Provide the [X, Y] coordinate of the cell's center where the given text is located.  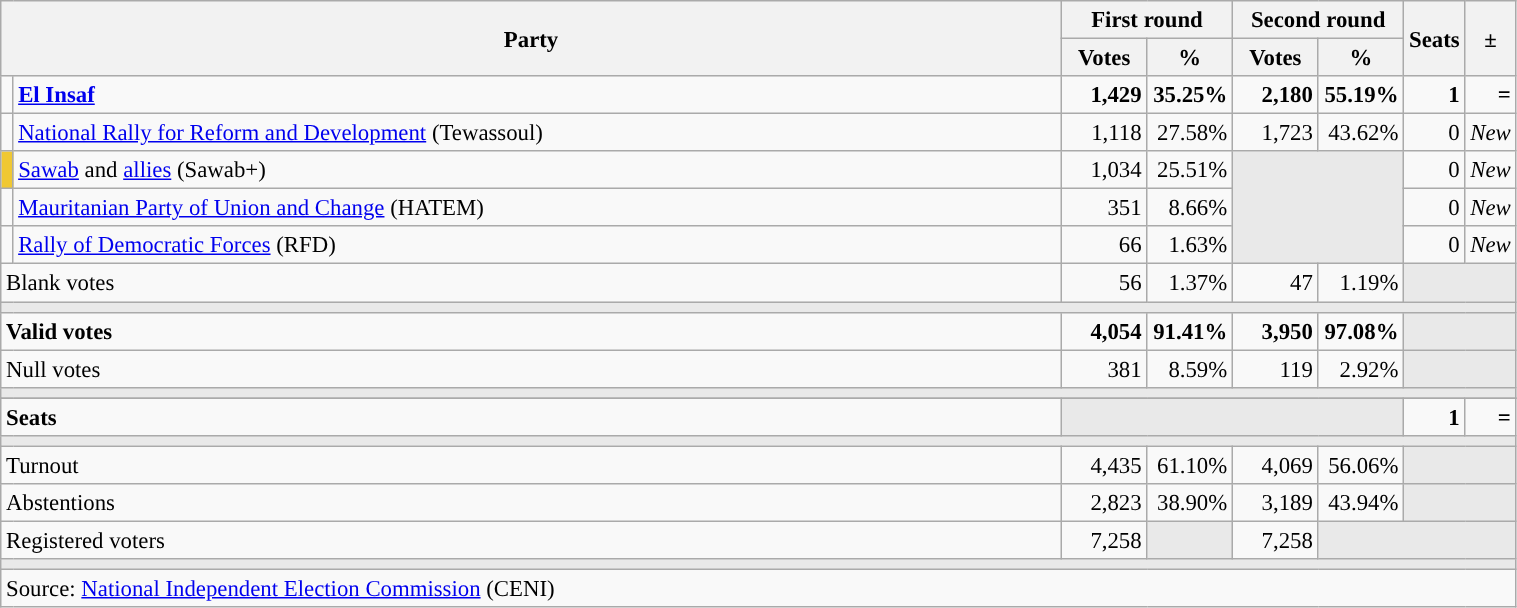
Rally of Democratic Forces (RFD) [537, 245]
97.08% [1361, 331]
Sawab and allies (Sawab+) [537, 170]
381 [1104, 369]
2.92% [1361, 369]
351 [1104, 208]
Second round [1318, 20]
119 [1276, 369]
Party [532, 38]
Abstentions [532, 503]
1,723 [1276, 133]
43.62% [1361, 133]
2,823 [1104, 503]
National Rally for Reform and Development (Tewassoul) [537, 133]
1.37% [1190, 283]
1,118 [1104, 133]
1,429 [1104, 95]
8.59% [1190, 369]
56 [1104, 283]
38.90% [1190, 503]
Mauritanian Party of Union and Change (HATEM) [537, 208]
Turnout [532, 465]
3,950 [1276, 331]
66 [1104, 245]
47 [1276, 283]
3,189 [1276, 503]
Blank votes [532, 283]
56.06% [1361, 465]
8.66% [1190, 208]
43.94% [1361, 503]
1.19% [1361, 283]
2,180 [1276, 95]
1,034 [1104, 170]
27.58% [1190, 133]
1.63% [1190, 245]
61.10% [1190, 465]
91.41% [1190, 331]
Source: National Independent Election Commission (CENI) [758, 589]
El Insaf [537, 95]
First round [1146, 20]
Valid votes [532, 331]
55.19% [1361, 95]
35.25% [1190, 95]
25.51% [1190, 170]
± [1490, 38]
4,435 [1104, 465]
Null votes [532, 369]
4,054 [1104, 331]
4,069 [1276, 465]
Registered voters [532, 540]
